Return (x, y) of the center of cell containing provided text 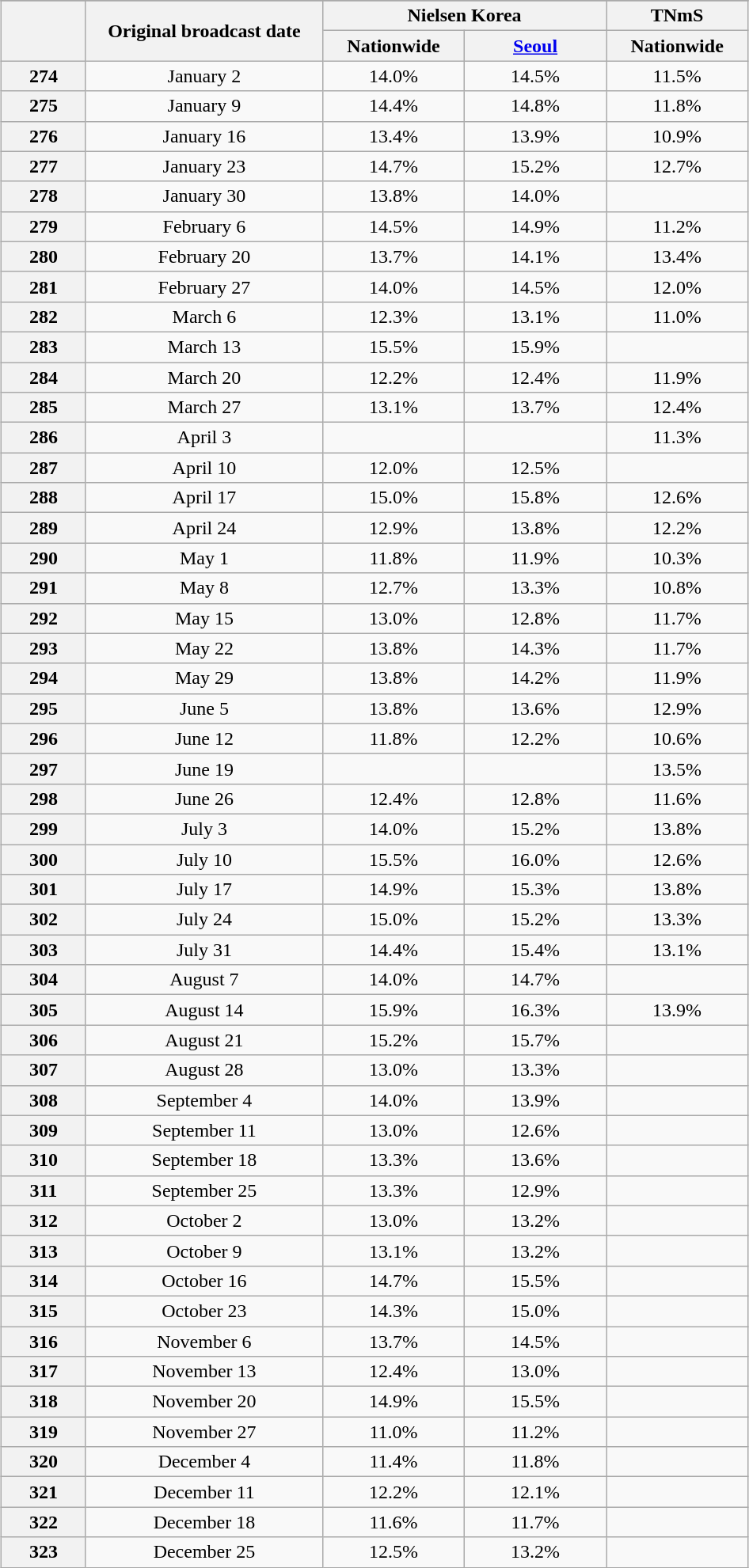
April 24 (204, 528)
10.3% (678, 558)
May 29 (204, 678)
October 23 (204, 1311)
TNmS (678, 16)
14.2% (535, 678)
280 (43, 256)
305 (43, 1010)
304 (43, 980)
August 7 (204, 980)
285 (43, 408)
August 21 (204, 1040)
298 (43, 799)
315 (43, 1311)
December 4 (204, 1462)
276 (43, 136)
281 (43, 287)
June 26 (204, 799)
November 13 (204, 1372)
February 20 (204, 256)
January 9 (204, 106)
12.1% (535, 1492)
286 (43, 438)
318 (43, 1402)
308 (43, 1100)
299 (43, 829)
July 24 (204, 920)
November 27 (204, 1432)
302 (43, 920)
274 (43, 76)
January 16 (204, 136)
July 10 (204, 859)
August 14 (204, 1010)
16.0% (535, 859)
314 (43, 1281)
10.6% (678, 738)
15.4% (535, 950)
September 18 (204, 1160)
323 (43, 1552)
14.8% (535, 106)
287 (43, 468)
Original broadcast date (204, 31)
September 11 (204, 1130)
14.1% (535, 256)
301 (43, 890)
June 12 (204, 738)
July 31 (204, 950)
316 (43, 1342)
February 6 (204, 226)
October 2 (204, 1221)
320 (43, 1462)
313 (43, 1251)
277 (43, 166)
September 4 (204, 1100)
December 25 (204, 1552)
April 10 (204, 468)
289 (43, 528)
March 6 (204, 317)
300 (43, 859)
11.3% (678, 438)
284 (43, 378)
January 2 (204, 76)
296 (43, 738)
297 (43, 769)
November 6 (204, 1342)
February 27 (204, 287)
January 30 (204, 196)
291 (43, 588)
12.3% (393, 317)
11.5% (678, 76)
310 (43, 1160)
June 19 (204, 769)
317 (43, 1372)
September 25 (204, 1190)
March 20 (204, 378)
311 (43, 1190)
June 5 (204, 708)
303 (43, 950)
292 (43, 618)
May 22 (204, 648)
309 (43, 1130)
15.7% (535, 1040)
11.4% (393, 1462)
November 20 (204, 1402)
October 16 (204, 1281)
March 27 (204, 408)
August 28 (204, 1070)
290 (43, 558)
279 (43, 226)
278 (43, 196)
Seoul (535, 46)
321 (43, 1492)
319 (43, 1432)
13.5% (678, 769)
10.9% (678, 136)
15.3% (535, 890)
Nielsen Korea (464, 16)
306 (43, 1040)
288 (43, 498)
307 (43, 1070)
15.8% (535, 498)
July 17 (204, 890)
December 11 (204, 1492)
10.8% (678, 588)
April 3 (204, 438)
July 3 (204, 829)
April 17 (204, 498)
282 (43, 317)
294 (43, 678)
293 (43, 648)
283 (43, 347)
January 23 (204, 166)
December 18 (204, 1522)
March 13 (204, 347)
May 15 (204, 618)
295 (43, 708)
312 (43, 1221)
October 9 (204, 1251)
322 (43, 1522)
16.3% (535, 1010)
275 (43, 106)
May 1 (204, 558)
May 8 (204, 588)
